Find where the given text appears and provide that cell's center as (x, y) coordinate. 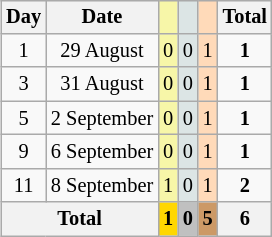
11 (24, 185)
2 (245, 185)
Day (24, 17)
Date (102, 17)
29 August (102, 51)
6 September (102, 152)
6 (245, 219)
8 September (102, 185)
2 September (102, 118)
31 August (102, 84)
3 (24, 84)
9 (24, 152)
